Provide the [x, y] coordinate of the cell's center where the given text is located.  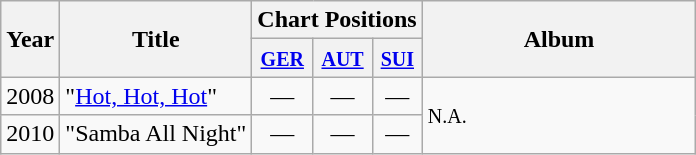
GER [282, 58]
Title [156, 39]
SUI [397, 58]
AUT [343, 58]
Year [30, 39]
Album [559, 39]
Chart Positions [337, 20]
N.A. [559, 115]
2008 [30, 96]
"Hot, Hot, Hot" [156, 96]
2010 [30, 134]
"Samba All Night" [156, 134]
